Extract the [x, y] coordinate from the center of the cell holding the provided text.  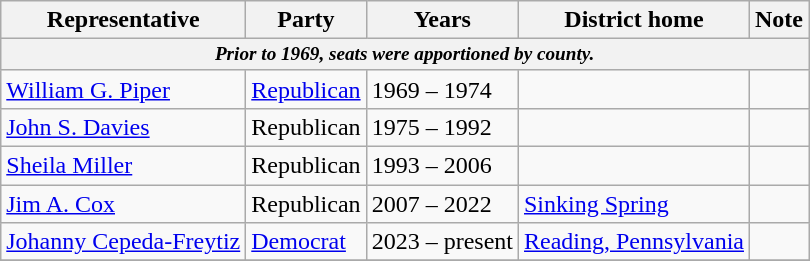
Prior to 1969, seats were apportioned by county. [405, 55]
Reading, Pennsylvania [634, 242]
Jim A. Cox [124, 204]
Representative [124, 20]
1975 – 1992 [442, 128]
Democrat [306, 242]
1993 – 2006 [442, 166]
Party [306, 20]
2023 – present [442, 242]
Note [780, 20]
1969 – 1974 [442, 89]
2007 – 2022 [442, 204]
Sheila Miller [124, 166]
Johanny Cepeda-Freytiz [124, 242]
Sinking Spring [634, 204]
William G. Piper [124, 89]
Years [442, 20]
District home [634, 20]
John S. Davies [124, 128]
